Scan for the cell matching the given text and deliver its [X, Y] coordinate at center. 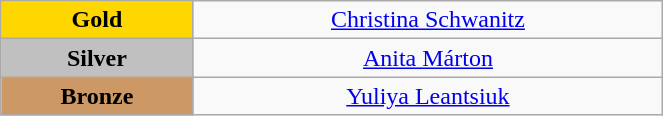
Anita Márton [428, 58]
Christina Schwanitz [428, 20]
Gold [97, 20]
Silver [97, 58]
Bronze [97, 96]
Yuliya Leantsiuk [428, 96]
